Return [x, y] of the center of cell containing provided text 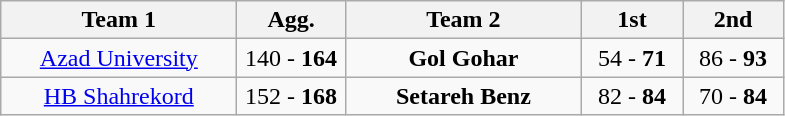
82 - 84 [632, 96]
HB Shahrekord [119, 96]
Agg. [292, 20]
Team 2 [463, 20]
152 - 168 [292, 96]
140 - 164 [292, 58]
Setareh Benz [463, 96]
1st [632, 20]
Azad University [119, 58]
70 - 84 [732, 96]
Gol Gohar [463, 58]
Team 1 [119, 20]
54 - 71 [632, 58]
2nd [732, 20]
86 - 93 [732, 58]
